Provide the (x, y) coordinate of the cell's center where the given text is located.  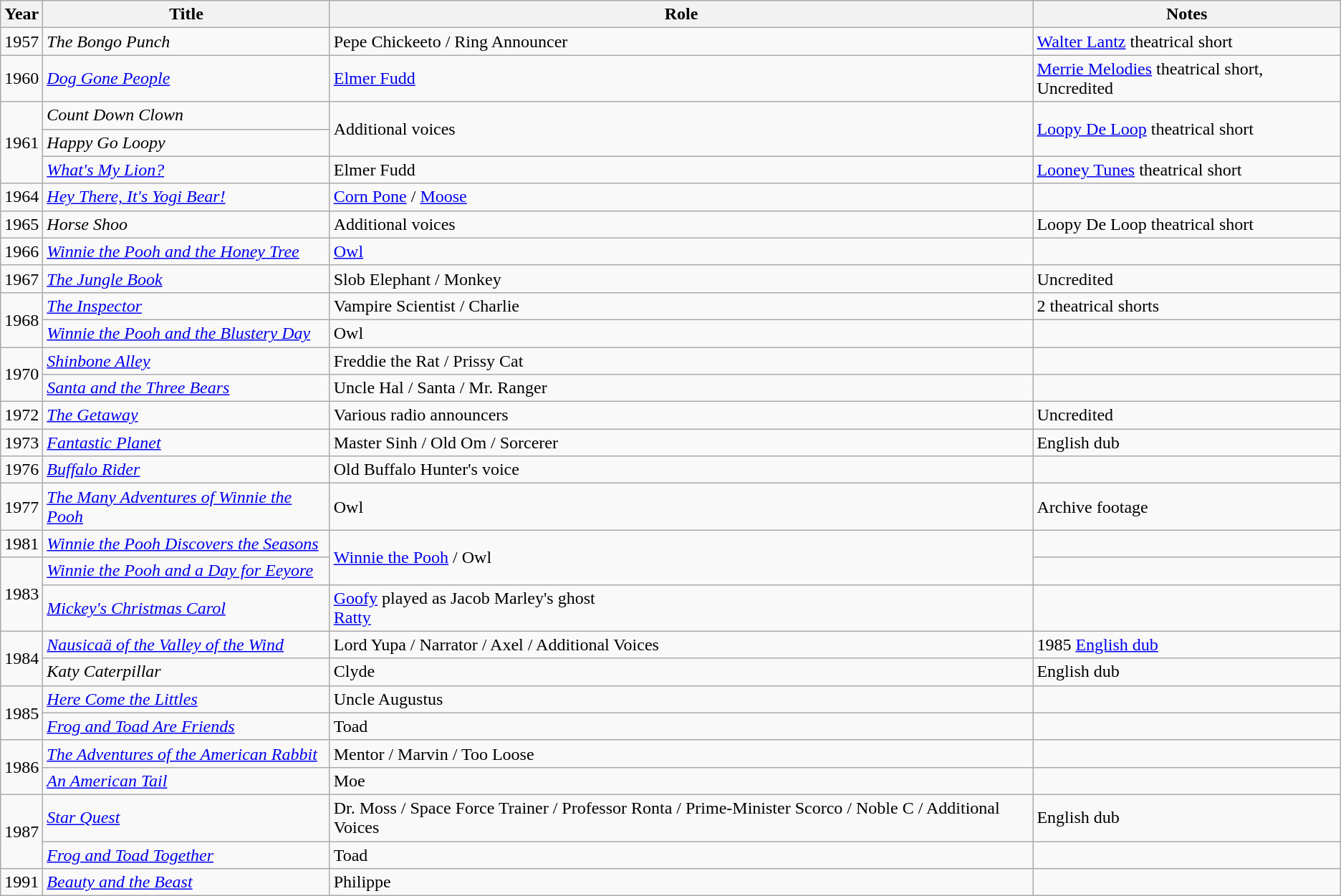
The Jungle Book (186, 279)
Year (21, 14)
Winnie the Pooh Discovers the Seasons (186, 544)
Horse Shoo (186, 224)
Dog Gone People (186, 79)
1983 (21, 594)
Moe (681, 781)
Happy Go Loopy (186, 143)
Archive footage (1186, 507)
Shinbone Alley (186, 360)
1964 (21, 197)
Winnie the Pooh and a Day for Eeyore (186, 571)
Merrie Melodies theatrical short, Uncredited (1186, 79)
1966 (21, 251)
Mickey's Christmas Carol (186, 607)
Role (681, 14)
Uncle Augustus (681, 699)
Count Down Clown (186, 115)
Walter Lantz theatrical short (1186, 42)
Winnie the Pooh and the Blustery Day (186, 333)
1961 (21, 143)
Title (186, 14)
Lord Yupa / Narrator / Axel / Additional Voices (681, 645)
The Inspector (186, 306)
The Bongo Punch (186, 42)
Goofy played as Jacob Marley's ghostRatty (681, 607)
Master Sinh / Old Om / Sorcerer (681, 443)
1972 (21, 415)
What's My Lion? (186, 170)
Old Buffalo Hunter's voice (681, 470)
1970 (21, 374)
Uncle Hal / Santa / Mr. Ranger (681, 388)
Vampire Scientist / Charlie (681, 306)
Here Come the Littles (186, 699)
1981 (21, 544)
Pepe Chickeeto / Ring Announcer (681, 42)
1968 (21, 319)
Slob Elephant / Monkey (681, 279)
Fantastic Planet (186, 443)
Dr. Moss / Space Force Trainer / Professor Ronta / Prime-Minister Scorco / Noble C / Additional Voices (681, 818)
1985 English dub (1186, 645)
Corn Pone / Moose (681, 197)
1991 (21, 882)
1986 (21, 767)
1976 (21, 470)
Star Quest (186, 818)
The Many Adventures of Winnie the Pooh (186, 507)
1987 (21, 831)
Buffalo Rider (186, 470)
1965 (21, 224)
1977 (21, 507)
Beauty and the Beast (186, 882)
1957 (21, 42)
Katy Caterpillar (186, 672)
Frog and Toad Together (186, 854)
Looney Tunes theatrical short (1186, 170)
The Getaway (186, 415)
Santa and the Three Bears (186, 388)
1973 (21, 443)
Philippe (681, 882)
Mentor / Marvin / Too Loose (681, 753)
Nausicaä of the Valley of the Wind (186, 645)
Clyde (681, 672)
The Adventures of the American Rabbit (186, 753)
Hey There, It's Yogi Bear! (186, 197)
Winnie the Pooh / Owl (681, 557)
2 theatrical shorts (1186, 306)
Winnie the Pooh and the Honey Tree (186, 251)
Freddie the Rat / Prissy Cat (681, 360)
1984 (21, 658)
1967 (21, 279)
Frog and Toad Are Friends (186, 726)
An American Tail (186, 781)
Notes (1186, 14)
Various radio announcers (681, 415)
1985 (21, 713)
1960 (21, 79)
